Determine the (X, Y) coordinate at the center of the cell enclosing the given text.  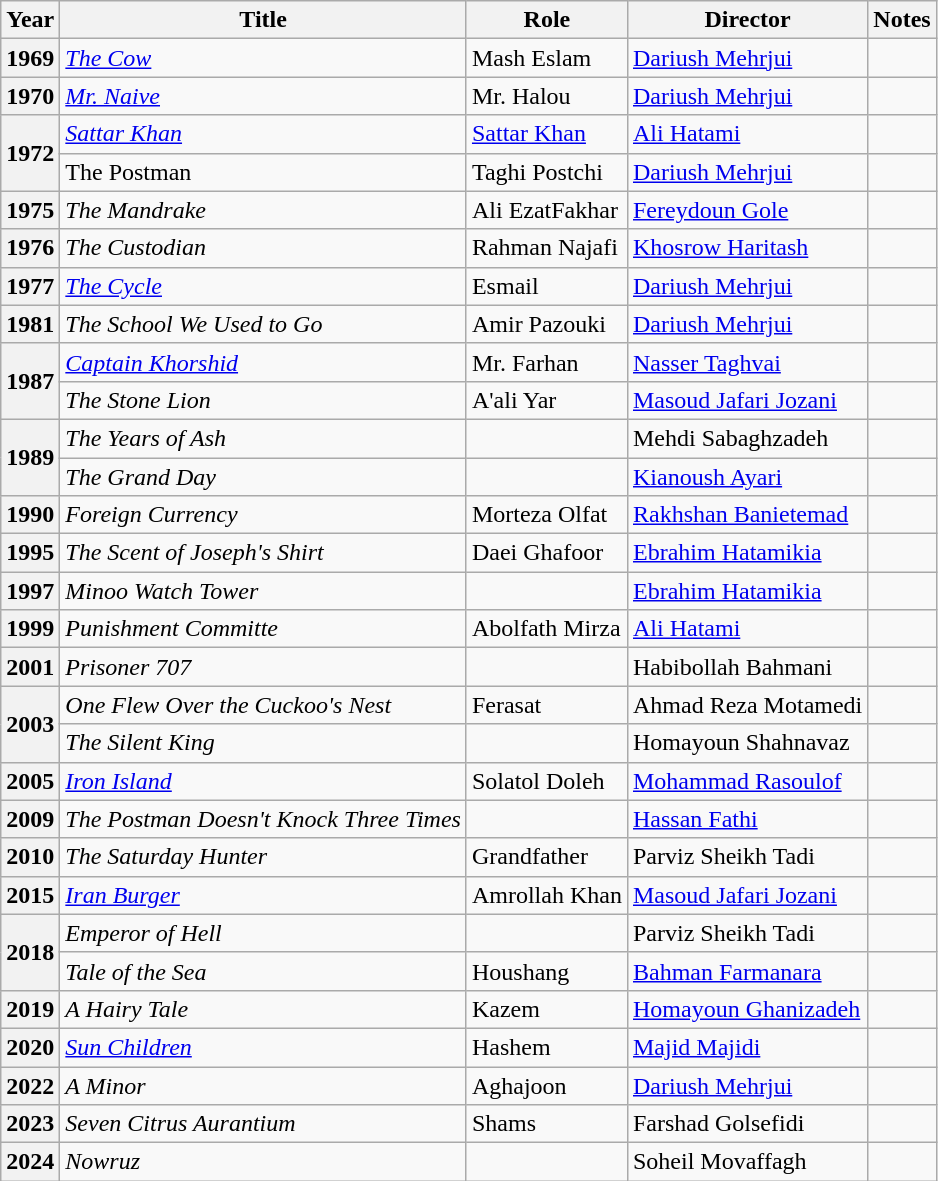
Title (264, 20)
Notes (902, 20)
Mash Eslam (546, 58)
2020 (30, 1047)
1970 (30, 96)
2003 (30, 724)
Sun Children (264, 1047)
Ahmad Reza Motamedi (747, 705)
Homayoun Shahnavaz (747, 743)
2024 (30, 1162)
Mohammad Rasoulof (747, 781)
Bahman Farmanara (747, 971)
One Flew Over the Cuckoo's Nest (264, 705)
2010 (30, 857)
A Hairy Tale (264, 1009)
1989 (30, 457)
The Years of Ash (264, 438)
Taghi Postchi (546, 172)
A'ali Yar (546, 400)
Habibollah Bahmani (747, 667)
2023 (30, 1124)
2001 (30, 667)
Tale of the Sea (264, 971)
The Cow (264, 58)
1976 (30, 248)
Shams (546, 1124)
Farshad Golsefidi (747, 1124)
Khosrow Haritash (747, 248)
Fereydoun Gole (747, 210)
The Saturday Hunter (264, 857)
Foreign Currency (264, 515)
Rahman Najafi (546, 248)
1972 (30, 153)
Soheil Movaffagh (747, 1162)
1981 (30, 324)
1997 (30, 591)
Rakhshan Banietemad (747, 515)
1987 (30, 381)
Aghajoon (546, 1085)
Prisoner 707 (264, 667)
Esmail (546, 286)
Mr. Naive (264, 96)
1975 (30, 210)
Ferasat (546, 705)
Kianoush Ayari (747, 477)
Iron Island (264, 781)
Role (546, 20)
A Minor (264, 1085)
Amrollah Khan (546, 895)
Director (747, 20)
Amir Pazouki (546, 324)
The Postman Doesn't Knock Three Times (264, 819)
Morteza Olfat (546, 515)
1977 (30, 286)
Hassan Fathi (747, 819)
The Silent King (264, 743)
Emperor of Hell (264, 933)
Mehdi Sabaghzadeh (747, 438)
2015 (30, 895)
2005 (30, 781)
2019 (30, 1009)
Nasser Taghvai (747, 362)
Majid Majidi (747, 1047)
The Grand Day (264, 477)
Year (30, 20)
The Custodian (264, 248)
Hashem (546, 1047)
The Postman (264, 172)
Mr. Halou (546, 96)
1999 (30, 629)
2022 (30, 1085)
Minoo Watch Tower (264, 591)
The School We Used to Go (264, 324)
1995 (30, 553)
Grandfather (546, 857)
Daei Ghafoor (546, 553)
Houshang (546, 971)
Kazem (546, 1009)
The Mandrake (264, 210)
The Stone Lion (264, 400)
Mr. Farhan (546, 362)
Iran Burger (264, 895)
Homayoun Ghanizadeh (747, 1009)
2009 (30, 819)
Nowruz (264, 1162)
The Cycle (264, 286)
1969 (30, 58)
Ali EzatFakhar (546, 210)
1990 (30, 515)
Solatol Doleh (546, 781)
Captain Khorshid (264, 362)
Punishment Committe (264, 629)
Abolfath Mirza (546, 629)
Seven Citrus Aurantium (264, 1124)
The Scent of Joseph's Shirt (264, 553)
2018 (30, 952)
